Extract the (X, Y) coordinate from the center of the cell holding the provided text.  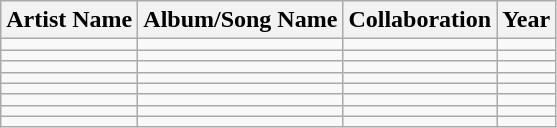
Year (526, 20)
Album/Song Name (240, 20)
Collaboration (420, 20)
Artist Name (70, 20)
